Search for the cell housing the specified text and yield its [x, y] center coordinate. 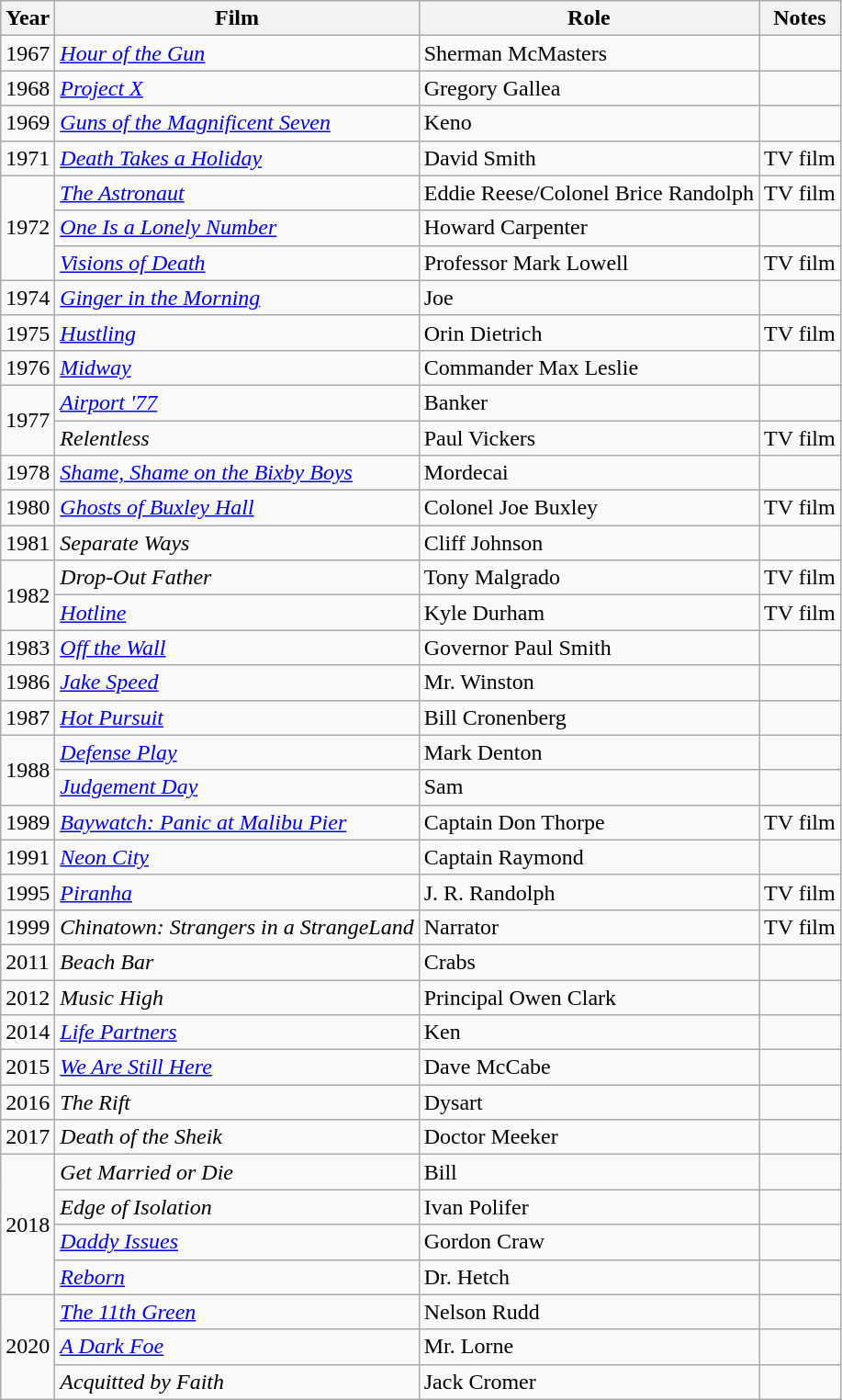
Death of the Sheik [237, 1137]
Keno [589, 123]
Professor Mark Lowell [589, 263]
1968 [28, 88]
Mark Denton [589, 752]
The 11th Green [237, 1312]
2018 [28, 1225]
2015 [28, 1067]
1975 [28, 333]
Banker [589, 402]
Get Married or Die [237, 1172]
Ginger in the Morning [237, 298]
Dave McCabe [589, 1067]
Life Partners [237, 1033]
Beach Bar [237, 962]
Crabs [589, 962]
David Smith [589, 158]
Music High [237, 997]
Colonel Joe Buxley [589, 508]
Guns of the Magnificent Seven [237, 123]
Project X [237, 88]
Defense Play [237, 752]
Eddie Reese/Colonel Brice Randolph [589, 193]
Reborn [237, 1277]
Mordecai [589, 473]
Governor Paul Smith [589, 648]
Airport '77 [237, 402]
Ivan Polifer [589, 1207]
1978 [28, 473]
Bill Cronenberg [589, 717]
Judgement Day [237, 787]
Sam [589, 787]
Visions of Death [237, 263]
Piranha [237, 892]
Principal Owen Clark [589, 997]
Nelson Rudd [589, 1312]
One Is a Lonely Number [237, 228]
1969 [28, 123]
1995 [28, 892]
Separate Ways [237, 543]
A Dark Foe [237, 1347]
Relentless [237, 438]
Hotline [237, 613]
Doctor Meeker [589, 1137]
Ghosts of Buxley Hall [237, 508]
1986 [28, 683]
Kyle Durham [589, 613]
1988 [28, 770]
2011 [28, 962]
1983 [28, 648]
Hustling [237, 333]
Jake Speed [237, 683]
Notes [801, 18]
Mr. Winston [589, 683]
Baywatch: Panic at Malibu Pier [237, 822]
1967 [28, 53]
1989 [28, 822]
Hour of the Gun [237, 53]
Paul Vickers [589, 438]
Death Takes a Holiday [237, 158]
Dysart [589, 1102]
1976 [28, 367]
Shame, Shame on the Bixby Boys [237, 473]
Tony Malgrado [589, 578]
Ken [589, 1033]
1991 [28, 857]
Bill [589, 1172]
Role [589, 18]
1999 [28, 927]
The Rift [237, 1102]
Hot Pursuit [237, 717]
Year [28, 18]
1974 [28, 298]
Gordon Craw [589, 1242]
1982 [28, 595]
2012 [28, 997]
Daddy Issues [237, 1242]
Dr. Hetch [589, 1277]
Drop-Out Father [237, 578]
J. R. Randolph [589, 892]
Acquitted by Faith [237, 1382]
1980 [28, 508]
1972 [28, 228]
Howard Carpenter [589, 228]
Mr. Lorne [589, 1347]
Commander Max Leslie [589, 367]
Sherman McMasters [589, 53]
Edge of Isolation [237, 1207]
Film [237, 18]
2014 [28, 1033]
Captain Don Thorpe [589, 822]
Off the Wall [237, 648]
Narrator [589, 927]
2017 [28, 1137]
1987 [28, 717]
Captain Raymond [589, 857]
The Astronaut [237, 193]
1977 [28, 420]
1981 [28, 543]
Chinatown: Strangers in a StrangeLand [237, 927]
Gregory Gallea [589, 88]
2016 [28, 1102]
1971 [28, 158]
2020 [28, 1347]
We Are Still Here [237, 1067]
Cliff Johnson [589, 543]
Orin Dietrich [589, 333]
Joe [589, 298]
Neon City [237, 857]
Jack Cromer [589, 1382]
Midway [237, 367]
